From the cell containing the given text, extract its center point as [x, y] coordinate. 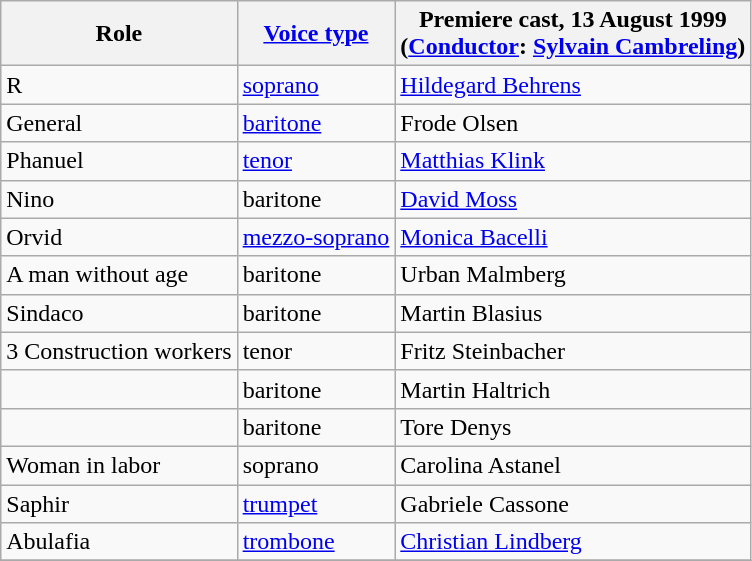
David Moss [573, 199]
General [119, 123]
Hildegard Behrens [573, 85]
Tore Denys [573, 427]
mezzo-soprano [316, 237]
A man without age [119, 275]
3 Construction workers [119, 351]
trombone [316, 542]
Nino [119, 199]
Matthias Klink [573, 161]
trumpet [316, 503]
Frode Olsen [573, 123]
Martin Blasius [573, 313]
Saphir [119, 503]
Sindaco [119, 313]
Phanuel [119, 161]
Martin Haltrich [573, 389]
Orvid [119, 237]
Christian Lindberg [573, 542]
Role [119, 34]
Abulafia [119, 542]
R [119, 85]
Fritz Steinbacher [573, 351]
Premiere cast, 13 August 1999(Conductor: Sylvain Cambreling) [573, 34]
Voice type [316, 34]
Urban Malmberg [573, 275]
Monica Bacelli [573, 237]
Carolina Astanel [573, 465]
Woman in labor [119, 465]
Gabriele Cassone [573, 503]
